Detect which cell encompasses the target text, then output its (x, y) center coordinate. 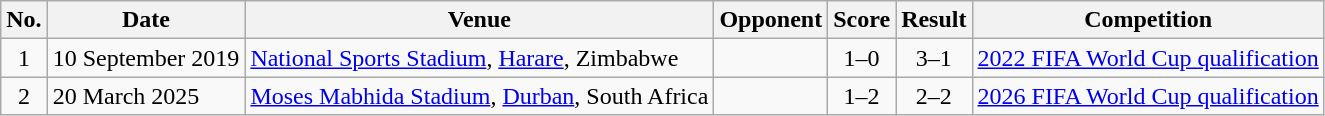
No. (24, 20)
3–1 (934, 58)
2 (24, 96)
Result (934, 20)
1–0 (862, 58)
1–2 (862, 96)
2026 FIFA World Cup qualification (1148, 96)
National Sports Stadium, Harare, Zimbabwe (480, 58)
Moses Mabhida Stadium, Durban, South Africa (480, 96)
Date (146, 20)
Score (862, 20)
20 March 2025 (146, 96)
Venue (480, 20)
Competition (1148, 20)
10 September 2019 (146, 58)
1 (24, 58)
Opponent (771, 20)
2–2 (934, 96)
2022 FIFA World Cup qualification (1148, 58)
